Extract the (X, Y) coordinate from the center of the cell holding the provided text.  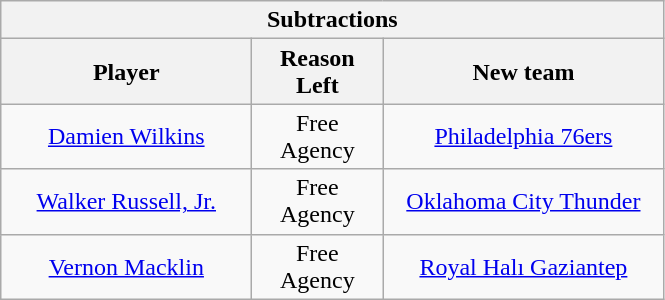
New team (524, 72)
Reason Left (318, 72)
Oklahoma City Thunder (524, 202)
Subtractions (332, 20)
Walker Russell, Jr. (126, 202)
Player (126, 72)
Vernon Macklin (126, 266)
Damien Wilkins (126, 136)
Royal Halı Gaziantep (524, 266)
Philadelphia 76ers (524, 136)
